Scan for the cell matching the given text and deliver its (x, y) coordinate at center. 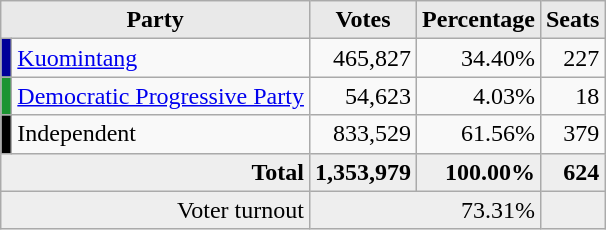
Percentage (479, 20)
100.00% (479, 172)
34.40% (479, 58)
379 (572, 134)
Party (156, 20)
4.03% (479, 96)
18 (572, 96)
Democratic Progressive Party (161, 96)
61.56% (479, 134)
624 (572, 172)
Voter turnout (156, 210)
Votes (362, 20)
Kuomintang (161, 58)
73.31% (424, 210)
Independent (161, 134)
1,353,979 (362, 172)
54,623 (362, 96)
227 (572, 58)
833,529 (362, 134)
465,827 (362, 58)
Seats (572, 20)
Total (156, 172)
